Provide the [x, y] coordinate of the cell's center where the given text is located.  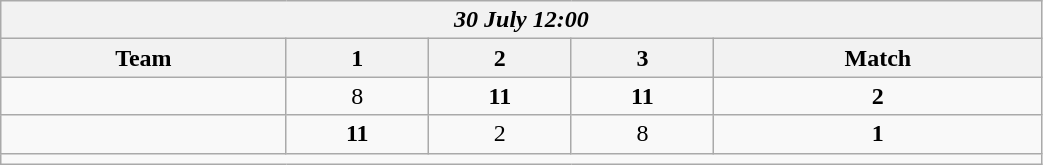
30 July 12:00 [522, 20]
Match [878, 58]
Team [144, 58]
3 [642, 58]
